Find where the given text appears and provide that cell's center as (X, Y) coordinate. 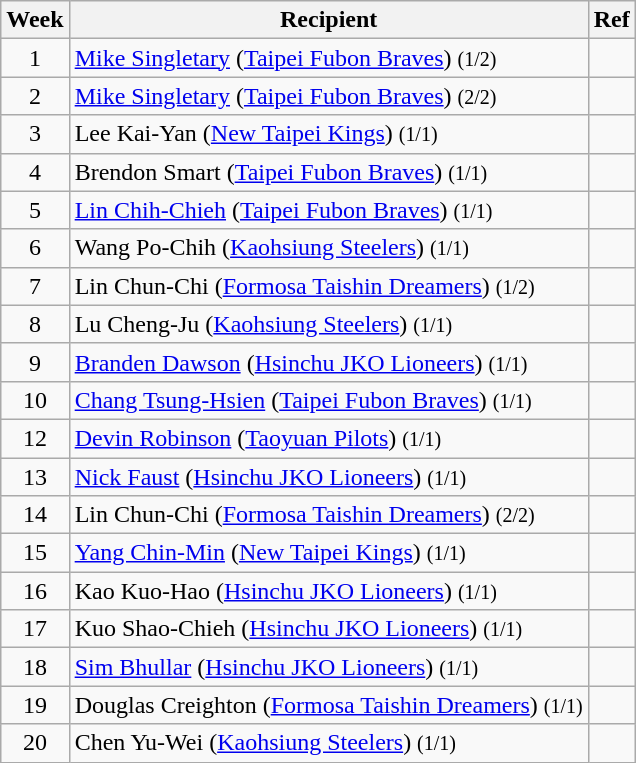
Sim Bhullar (Hsinchu JKO Lioneers) (1/1) (328, 667)
Lin Chun-Chi (Formosa Taishin Dreamers) (2/2) (328, 515)
10 (35, 400)
15 (35, 553)
19 (35, 705)
Lin Chun-Chi (Formosa Taishin Dreamers) (1/2) (328, 286)
Lu Cheng-Ju (Kaohsiung Steelers) (1/1) (328, 324)
20 (35, 743)
12 (35, 438)
Yang Chin-Min (New Taipei Kings) (1/1) (328, 553)
18 (35, 667)
Nick Faust (Hsinchu JKO Lioneers) (1/1) (328, 477)
2 (35, 96)
8 (35, 324)
7 (35, 286)
5 (35, 210)
4 (35, 172)
Kuo Shao-Chieh (Hsinchu JKO Lioneers) (1/1) (328, 629)
14 (35, 515)
17 (35, 629)
Devin Robinson (Taoyuan Pilots) (1/1) (328, 438)
1 (35, 58)
13 (35, 477)
Recipient (328, 20)
9 (35, 362)
Ref (612, 20)
Branden Dawson (Hsinchu JKO Lioneers) (1/1) (328, 362)
Lee Kai-Yan (New Taipei Kings) (1/1) (328, 134)
Kao Kuo-Hao (Hsinchu JKO Lioneers) (1/1) (328, 591)
Brendon Smart (Taipei Fubon Braves) (1/1) (328, 172)
Wang Po-Chih (Kaohsiung Steelers) (1/1) (328, 248)
Douglas Creighton (Formosa Taishin Dreamers) (1/1) (328, 705)
Mike Singletary (Taipei Fubon Braves) (1/2) (328, 58)
6 (35, 248)
Lin Chih-Chieh (Taipei Fubon Braves) (1/1) (328, 210)
Week (35, 20)
16 (35, 591)
Chen Yu-Wei (Kaohsiung Steelers) (1/1) (328, 743)
Chang Tsung-Hsien (Taipei Fubon Braves) (1/1) (328, 400)
Mike Singletary (Taipei Fubon Braves) (2/2) (328, 96)
3 (35, 134)
